For the text-containing cell, return its midpoint in [X, Y] coordinate format. 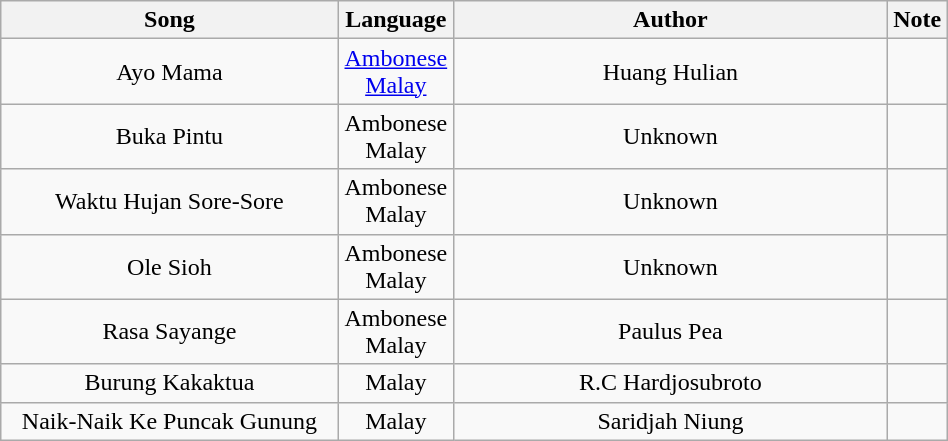
Paulus Pea [671, 332]
Rasa Sayange [170, 332]
Waktu Hujan Sore-Sore [170, 202]
Naik-Naik Ke Puncak Gunung [170, 421]
Buka Pintu [170, 136]
Burung Kakaktua [170, 383]
Saridjah Niung [671, 421]
R.C Hardjosubroto [671, 383]
Huang Hulian [671, 72]
Song [170, 20]
Note [917, 20]
Author [671, 20]
Ayo Mama [170, 72]
Ole Sioh [170, 266]
Language [396, 20]
